Determine the [x, y] coordinate at the center of the cell enclosing the given text.  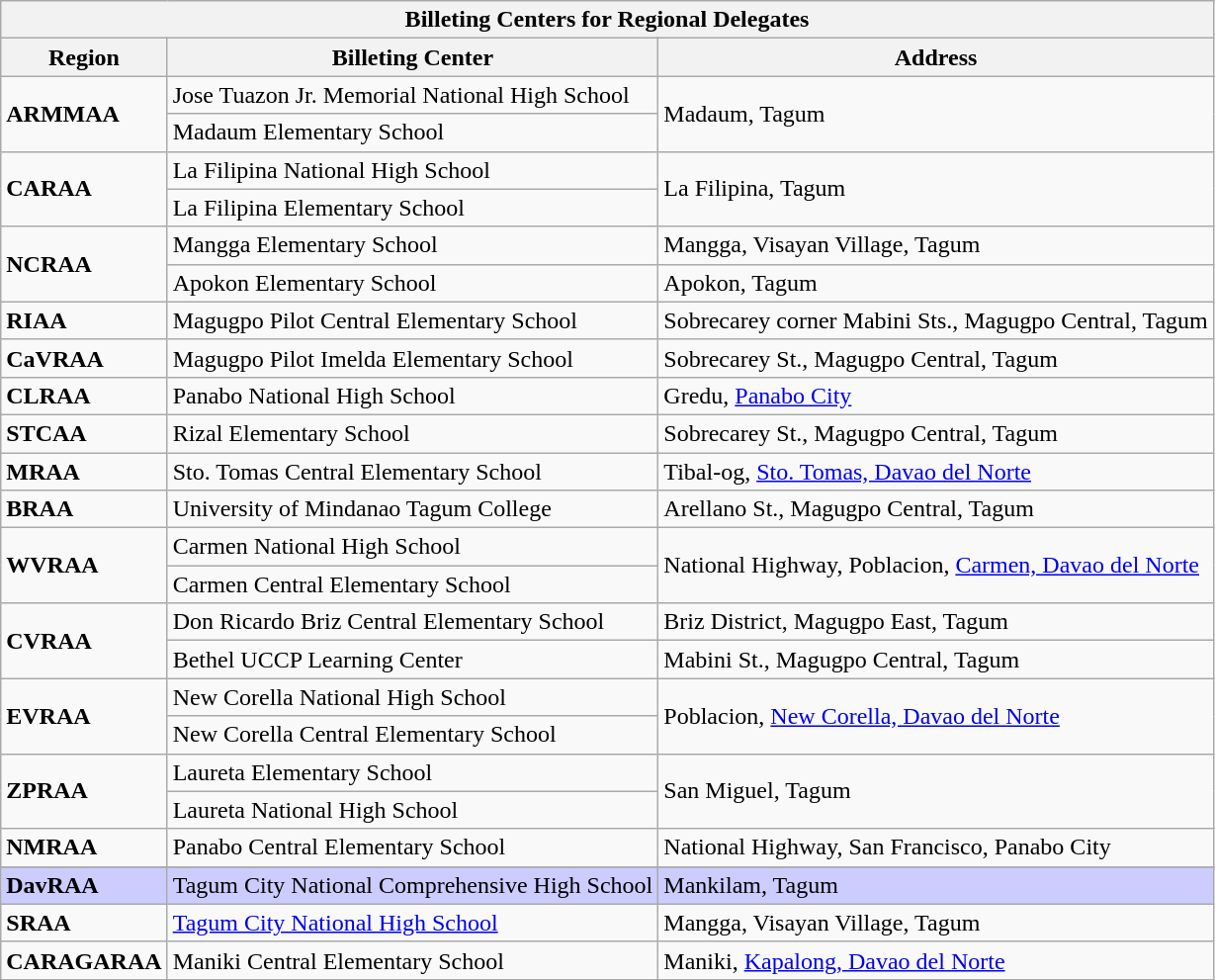
Jose Tuazon Jr. Memorial National High School [413, 95]
University of Mindanao Tagum College [413, 509]
Address [935, 57]
NMRAA [84, 847]
NCRAA [84, 264]
Rizal Elementary School [413, 433]
MRAA [84, 472]
CARAGARAA [84, 960]
CVRAA [84, 641]
Panabo Central Elementary School [413, 847]
Mangga Elementary School [413, 245]
La Filipina, Tagum [935, 189]
CARAA [84, 189]
New Corella National High School [413, 697]
New Corella Central Elementary School [413, 735]
Arellano St., Magugpo Central, Tagum [935, 509]
Carmen National High School [413, 547]
Maniki, Kapalong, Davao del Norte [935, 960]
Laureta National High School [413, 810]
Apokon Elementary School [413, 283]
Billeting Centers for Regional Delegates [607, 20]
San Miguel, Tagum [935, 791]
Mankilam, Tagum [935, 885]
La Filipina Elementary School [413, 208]
CLRAA [84, 396]
Magugpo Pilot Imelda Elementary School [413, 358]
Tagum City National High School [413, 923]
Maniki Central Elementary School [413, 960]
Apokon, Tagum [935, 283]
Briz District, Magugpo East, Tagum [935, 622]
Tagum City National Comprehensive High School [413, 885]
La Filipina National High School [413, 170]
Bethel UCCP Learning Center [413, 660]
Sobrecarey corner Mabini Sts., Magugpo Central, Tagum [935, 320]
BRAA [84, 509]
Tibal-og, Sto. Tomas, Davao del Norte [935, 472]
Madaum Elementary School [413, 133]
DavRAA [84, 885]
Poblacion, New Corella, Davao del Norte [935, 716]
EVRAA [84, 716]
STCAA [84, 433]
SRAA [84, 923]
Billeting Center [413, 57]
ZPRAA [84, 791]
Don Ricardo Briz Central Elementary School [413, 622]
Gredu, Panabo City [935, 396]
ARMMAA [84, 114]
RIAA [84, 320]
Magugpo Pilot Central Elementary School [413, 320]
Panabo National High School [413, 396]
Laureta Elementary School [413, 772]
National Highway, Poblacion, Carmen, Davao del Norte [935, 566]
Region [84, 57]
National Highway, San Francisco, Panabo City [935, 847]
Madaum, Tagum [935, 114]
Mabini St., Magugpo Central, Tagum [935, 660]
CaVRAA [84, 358]
WVRAA [84, 566]
Carmen Central Elementary School [413, 584]
Sto. Tomas Central Elementary School [413, 472]
